Scan for the cell matching the given text and deliver its (x, y) coordinate at center. 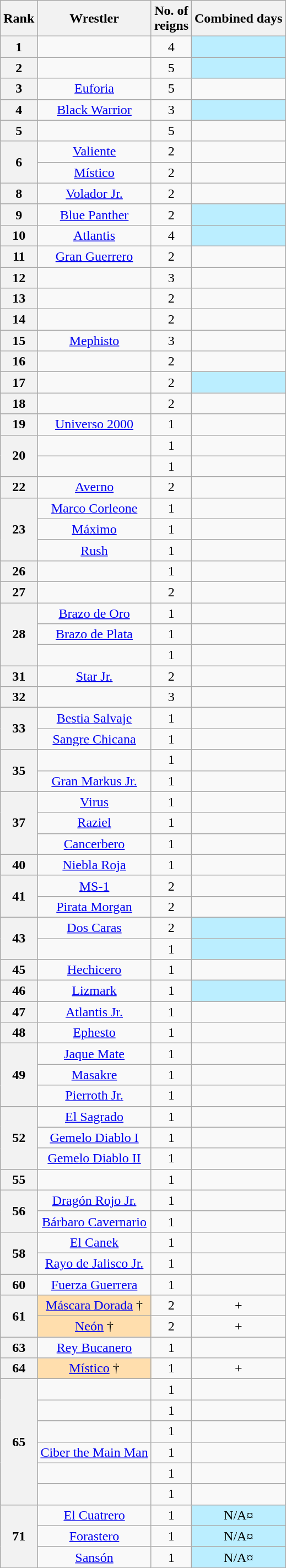
Universo 2000 (94, 424)
Masakre (94, 1075)
Marco Corleone (94, 508)
28 (19, 634)
23 (19, 529)
48 (19, 1033)
20 (19, 456)
Pirata Morgan (94, 907)
16 (19, 362)
13 (19, 299)
18 (19, 403)
Brazo de Plata (94, 634)
Pierroth Jr. (94, 1096)
Místico † (94, 1368)
Euforia (94, 89)
40 (19, 865)
47 (19, 1012)
Máscara Dorada † (94, 1306)
31 (19, 676)
MS-1 (94, 886)
64 (19, 1368)
Gemelo Diablo II (94, 1159)
11 (19, 256)
Dragón Rojo Jr. (94, 1200)
46 (19, 991)
Forastero (94, 1536)
49 (19, 1075)
Volador Jr. (94, 193)
Combined days (239, 19)
6 (19, 162)
No. ofreigns (171, 19)
Bárbaro Cavernario (94, 1221)
9 (19, 214)
37 (19, 823)
Averno (94, 487)
22 (19, 487)
El Sagrado (94, 1117)
27 (19, 592)
Gran Guerrero (94, 256)
Neón † (94, 1327)
65 (19, 1442)
El Cuatrero (94, 1515)
Star Jr. (94, 676)
Atlantis (94, 235)
Sangre Chicana (94, 739)
Místico (94, 173)
Hechicero (94, 970)
26 (19, 571)
19 (19, 424)
Rayo de Jalisco Jr. (94, 1263)
Atlantis Jr. (94, 1012)
Gemelo Diablo I (94, 1138)
Bestia Salvaje (94, 718)
Máximo (94, 529)
17 (19, 382)
Rank (19, 19)
10 (19, 235)
Black Warrior (94, 110)
Sansón (94, 1557)
56 (19, 1211)
Fuerza Guerrera (94, 1285)
12 (19, 277)
Raziel (94, 823)
71 (19, 1536)
Lizmark (94, 991)
52 (19, 1138)
Gran Markus Jr. (94, 781)
45 (19, 970)
43 (19, 938)
41 (19, 896)
32 (19, 697)
Niebla Roja (94, 865)
Valiente (94, 152)
Cancerbero (94, 844)
15 (19, 341)
Brazo de Oro (94, 613)
Dos Caras (94, 928)
Mephisto (94, 341)
Ephesto (94, 1033)
Blue Panther (94, 214)
14 (19, 320)
63 (19, 1348)
Rush (94, 550)
35 (19, 770)
El Canek (94, 1242)
60 (19, 1285)
Virus (94, 802)
55 (19, 1179)
Wrestler (94, 19)
Rey Bucanero (94, 1348)
58 (19, 1253)
Ciber the Main Man (94, 1452)
Jaque Mate (94, 1054)
8 (19, 193)
33 (19, 729)
61 (19, 1316)
